Provide the [X, Y] coordinate of the cell's center where the given text is located.  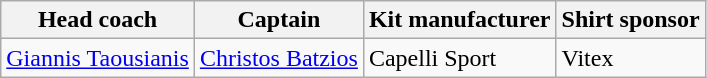
Vitex [630, 58]
Capelli Sport [460, 58]
Giannis Taousianis [98, 58]
Head coach [98, 20]
Kit manufacturer [460, 20]
Shirt sponsor [630, 20]
Captain [278, 20]
Christos Batzios [278, 58]
